Identify which cell holds the provided text, then report its [X, Y] central coordinate. 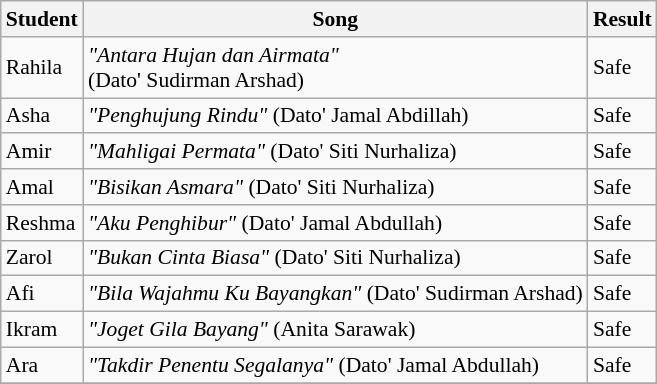
Amir [42, 152]
Asha [42, 116]
Result [622, 19]
"Antara Hujan dan Airmata" (Dato' Sudirman Arshad) [336, 68]
Rahila [42, 68]
Song [336, 19]
"Bila Wajahmu Ku Bayangkan" (Dato' Sudirman Arshad) [336, 294]
Reshma [42, 223]
Ikram [42, 330]
"Takdir Penentu Segalanya" (Dato' Jamal Abdullah) [336, 365]
"Bukan Cinta Biasa" (Dato' Siti Nurhaliza) [336, 258]
Ara [42, 365]
"Joget Gila Bayang" (Anita Sarawak) [336, 330]
Zarol [42, 258]
Student [42, 19]
Afi [42, 294]
"Penghujung Rindu" (Dato' Jamal Abdillah) [336, 116]
"Mahligai Permata" (Dato' Siti Nurhaliza) [336, 152]
"Bisikan Asmara" (Dato' Siti Nurhaliza) [336, 187]
"Aku Penghibur" (Dato' Jamal Abdullah) [336, 223]
Amal [42, 187]
